Return (X, Y) of the center of cell containing provided text 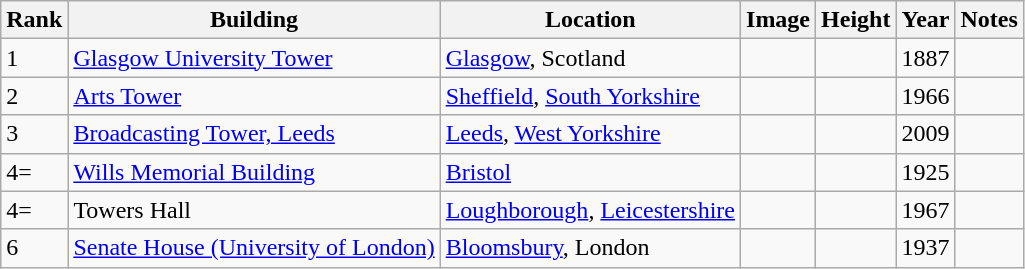
1966 (926, 96)
Location (590, 20)
Height (856, 20)
Sheffield, South Yorkshire (590, 96)
Rank (34, 20)
Arts Tower (254, 96)
3 (34, 134)
Wills Memorial Building (254, 172)
2 (34, 96)
Glasgow, Scotland (590, 58)
Bristol (590, 172)
Bloomsbury, London (590, 248)
Year (926, 20)
1887 (926, 58)
1967 (926, 210)
Image (778, 20)
Notes (989, 20)
Broadcasting Tower, Leeds (254, 134)
1 (34, 58)
Leeds, West Yorkshire (590, 134)
Building (254, 20)
2009 (926, 134)
Towers Hall (254, 210)
Glasgow University Tower (254, 58)
1937 (926, 248)
Loughborough, Leicestershire (590, 210)
Senate House (University of London) (254, 248)
6 (34, 248)
1925 (926, 172)
